For the text-containing cell, return its midpoint in (X, Y) coordinate format. 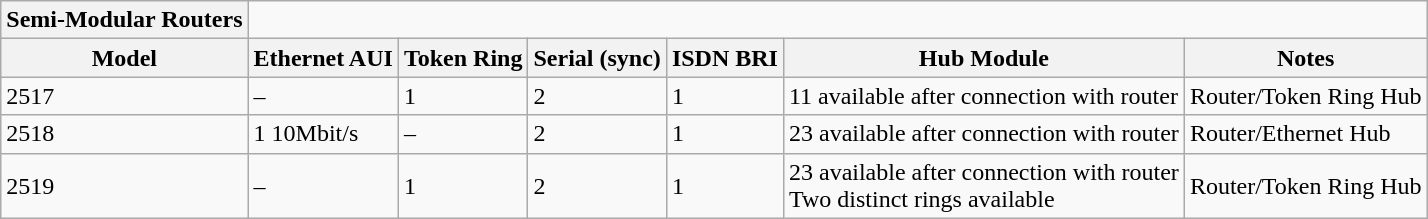
2517 (124, 96)
Ethernet AUI (323, 58)
Token Ring (463, 58)
2518 (124, 134)
1 10Mbit/s (323, 134)
Semi-Modular Routers (124, 20)
2519 (124, 186)
Model (124, 58)
23 available after connection with router Two distinct rings available (984, 186)
Serial (sync) (597, 58)
Router/Ethernet Hub (1306, 134)
ISDN BRI (724, 58)
11 available after connection with router (984, 96)
23 available after connection with router (984, 134)
Notes (1306, 58)
Hub Module (984, 58)
